Return (X, Y) of the center of cell containing provided text 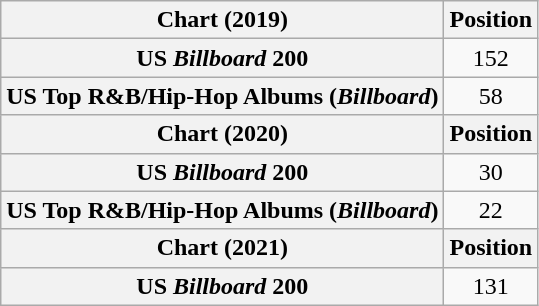
30 (491, 172)
Chart (2021) (222, 248)
152 (491, 58)
131 (491, 286)
58 (491, 96)
Chart (2019) (222, 20)
Chart (2020) (222, 134)
22 (491, 210)
